Provide the [X, Y] coordinate of the cell's center where the given text is located.  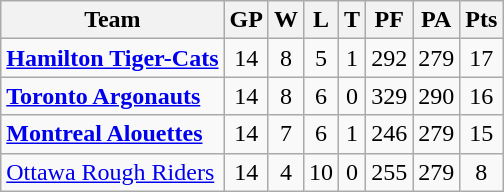
16 [482, 96]
L [320, 20]
W [286, 20]
Pts [482, 20]
246 [390, 134]
Hamilton Tiger-Cats [112, 58]
290 [436, 96]
Team [112, 20]
Toronto Argonauts [112, 96]
17 [482, 58]
329 [390, 96]
Ottawa Rough Riders [112, 172]
292 [390, 58]
255 [390, 172]
7 [286, 134]
5 [320, 58]
PF [390, 20]
10 [320, 172]
15 [482, 134]
4 [286, 172]
T [352, 20]
GP [246, 20]
PA [436, 20]
Montreal Alouettes [112, 134]
